Extract the (x, y) coordinate from the center of the cell holding the provided text.  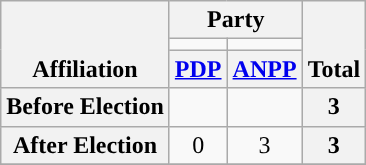
0 (198, 145)
Before Election (86, 107)
PDP (198, 69)
Party (236, 20)
Total (334, 44)
ANPP (264, 69)
Affiliation (86, 44)
After Election (86, 145)
